Provide the (x, y) coordinate of the cell's center where the given text is located.  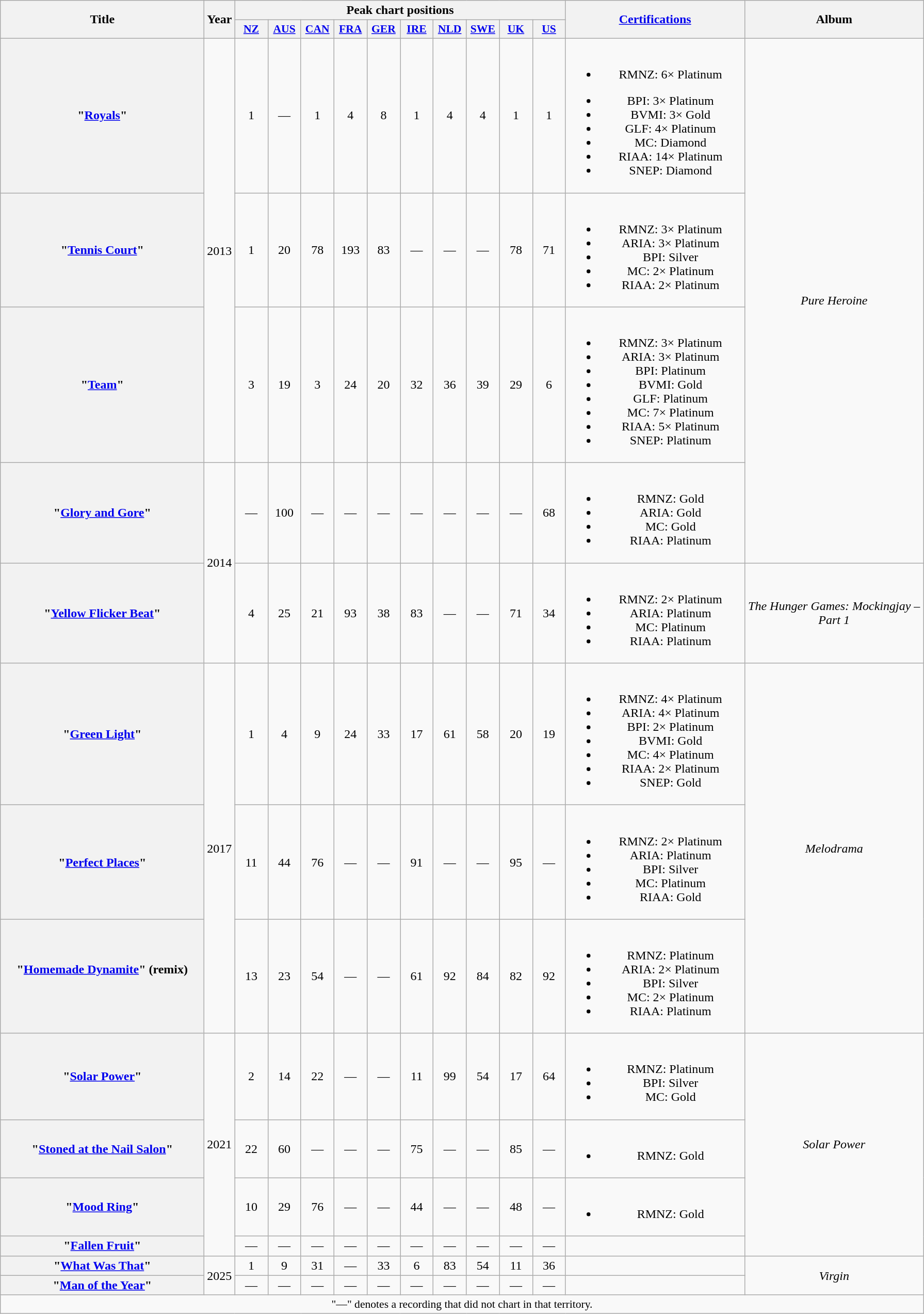
NLD (450, 29)
193 (350, 250)
"Solar Power" (102, 1077)
85 (516, 1149)
2021 (220, 1145)
US (549, 29)
CAN (317, 29)
"What Was That" (102, 1265)
25 (284, 613)
NZ (251, 29)
38 (383, 613)
RMNZ: 2× PlatinumARIA: PlatinumBPI: SilverMC: PlatinumRIAA: Gold (655, 862)
23 (284, 976)
95 (516, 862)
"Fallen Fruit" (102, 1246)
10 (251, 1207)
Peak chart positions (400, 10)
13 (251, 976)
"Green Light" (102, 734)
21 (317, 613)
"Glory and Gore" (102, 513)
93 (350, 613)
Solar Power (834, 1145)
58 (483, 734)
"Man of the Year" (102, 1285)
84 (483, 976)
Pure Heroine (834, 300)
UK (516, 29)
Virgin (834, 1275)
FRA (350, 29)
RMNZ: 4× PlatinumARIA: 4× PlatinumBPI: 2× PlatinumBVMI: GoldMC: 4× PlatinumRIAA: 2× PlatinumSNEP: Gold (655, 734)
32 (417, 385)
"Mood Ring" (102, 1207)
Certifications (655, 20)
91 (417, 862)
Year (220, 20)
IRE (417, 29)
2025 (220, 1275)
60 (284, 1149)
"Stoned at the Nail Salon" (102, 1149)
2014 (220, 563)
RMNZ: GoldARIA: GoldMC: GoldRIAA: Platinum (655, 513)
31 (317, 1265)
14 (284, 1077)
AUS (284, 29)
48 (516, 1207)
"Tennis Court" (102, 250)
8 (383, 116)
"—" denotes a recording that did not chart in that territory. (462, 1304)
100 (284, 513)
2013 (220, 250)
Melodrama (834, 848)
RMNZ: PlatinumARIA: 2× PlatinumBPI: SilverMC: 2× PlatinumRIAA: Platinum (655, 976)
RMNZ: 3× PlatinumARIA: 3× PlatinumBPI: SilverMC: 2× PlatinumRIAA: 2× Platinum (655, 250)
2 (251, 1077)
34 (549, 613)
64 (549, 1077)
SWE (483, 29)
2017 (220, 848)
RMNZ: 2× PlatinumARIA: PlatinumMC: PlatinumRIAA: Platinum (655, 613)
GER (383, 29)
RMNZ: 3× PlatinumARIA: 3× PlatinumBPI: PlatinumBVMI: GoldGLF: PlatinumMC: 7× PlatinumRIAA: 5× PlatinumSNEP: Platinum (655, 385)
"Team" (102, 385)
RMNZ: PlatinumBPI: SilverMC: Gold (655, 1077)
RMNZ: 6× PlatinumBPI: 3× PlatinumBVMI: 3× GoldGLF: 4× PlatinumMC: DiamondRIAA: 14× PlatinumSNEP: Diamond (655, 116)
"Yellow Flicker Beat" (102, 613)
99 (450, 1077)
Album (834, 20)
75 (417, 1149)
39 (483, 385)
"Royals" (102, 116)
68 (549, 513)
Title (102, 20)
82 (516, 976)
"Perfect Places" (102, 862)
The Hunger Games: Mockingjay – Part 1 (834, 613)
"Homemade Dynamite" (remix) (102, 976)
